Scan for the cell matching the given text and deliver its (X, Y) coordinate at center. 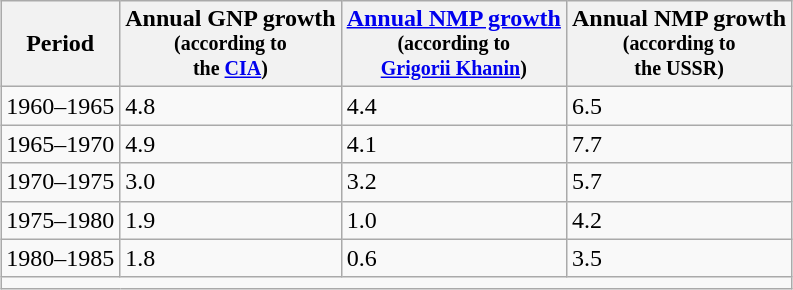
Annual NMP growth(according tothe USSR) (678, 44)
6.5 (678, 106)
Annual GNP growth (according tothe CIA) (230, 44)
1.9 (230, 220)
1.8 (230, 258)
4.2 (678, 220)
7.7 (678, 144)
0.6 (454, 258)
1970–1975 (60, 182)
4.9 (230, 144)
Period (60, 44)
1.0 (454, 220)
1980–1985 (60, 258)
3.0 (230, 182)
4.8 (230, 106)
4.1 (454, 144)
3.5 (678, 258)
3.2 (454, 182)
5.7 (678, 182)
4.4 (454, 106)
Annual NMP growth(according toGrigorii Khanin) (454, 44)
1960–1965 (60, 106)
1975–1980 (60, 220)
1965–1970 (60, 144)
